Determine the (x, y) coordinate at the center of the cell enclosing the given text.  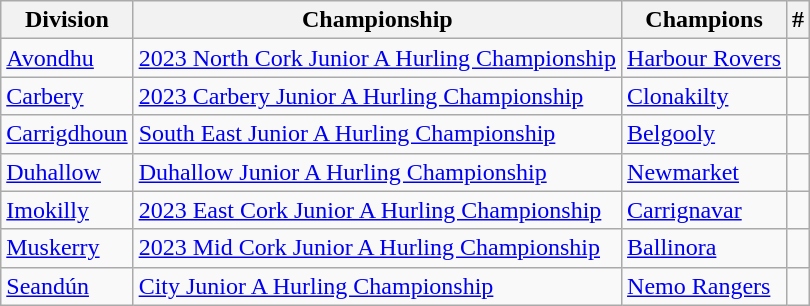
# (798, 20)
2023 Carbery Junior A Hurling Championship (377, 96)
Championship (377, 20)
Muskerry (67, 248)
Carbery (67, 96)
Ballinora (704, 248)
Duhallow (67, 172)
Carrigdhoun (67, 134)
Harbour Rovers (704, 58)
2023 North Cork Junior A Hurling Championship (377, 58)
2023 Mid Cork Junior A Hurling Championship (377, 248)
Division (67, 20)
Belgooly (704, 134)
South East Junior A Hurling Championship (377, 134)
Newmarket (704, 172)
2023 East Cork Junior A Hurling Championship (377, 210)
Nemo Rangers (704, 286)
Clonakilty (704, 96)
City Junior A Hurling Championship (377, 286)
Imokilly (67, 210)
Avondhu (67, 58)
Seandún (67, 286)
Carrignavar (704, 210)
Duhallow Junior A Hurling Championship (377, 172)
Champions (704, 20)
